Provide the [X, Y] coordinate of the cell's center where the given text is located.  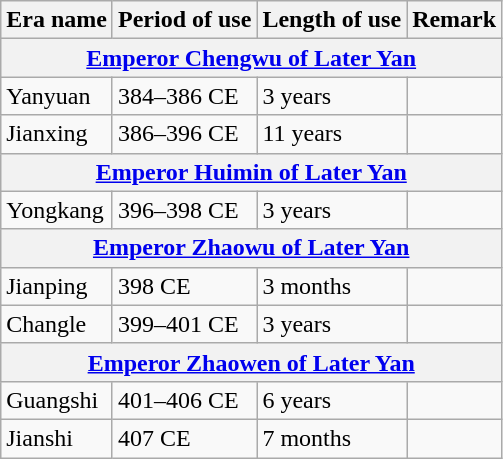
6 years [332, 400]
Yongkang [57, 210]
7 months [332, 438]
Yanyuan [57, 96]
Jianshi [57, 438]
Emperor Huimin of Later Yan [252, 172]
Emperor Zhaowu of Later Yan [252, 248]
386–396 CE [184, 134]
Jianxing [57, 134]
11 years [332, 134]
3 months [332, 286]
Remark [454, 20]
407 CE [184, 438]
398 CE [184, 286]
Period of use [184, 20]
396–398 CE [184, 210]
Guangshi [57, 400]
Emperor Chengwu of Later Yan [252, 58]
399–401 CE [184, 324]
Jianping [57, 286]
Emperor Zhaowen of Later Yan [252, 362]
Length of use [332, 20]
401–406 CE [184, 400]
Changle [57, 324]
Era name [57, 20]
384–386 CE [184, 96]
